Determine the [x, y] coordinate at the center of the cell enclosing the given text.  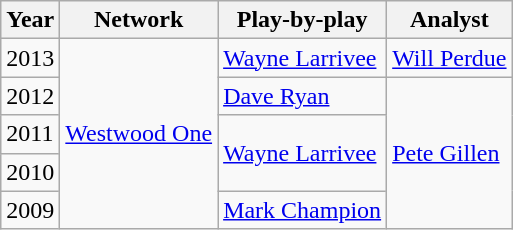
2012 [30, 96]
2013 [30, 58]
Play-by-play [302, 20]
Dave Ryan [302, 96]
Pete Gillen [450, 153]
Westwood One [139, 134]
Year [30, 20]
Analyst [450, 20]
2009 [30, 210]
Network [139, 20]
2010 [30, 172]
2011 [30, 134]
Will Perdue [450, 58]
Mark Champion [302, 210]
